For the text-containing cell, return its midpoint in [X, Y] coordinate format. 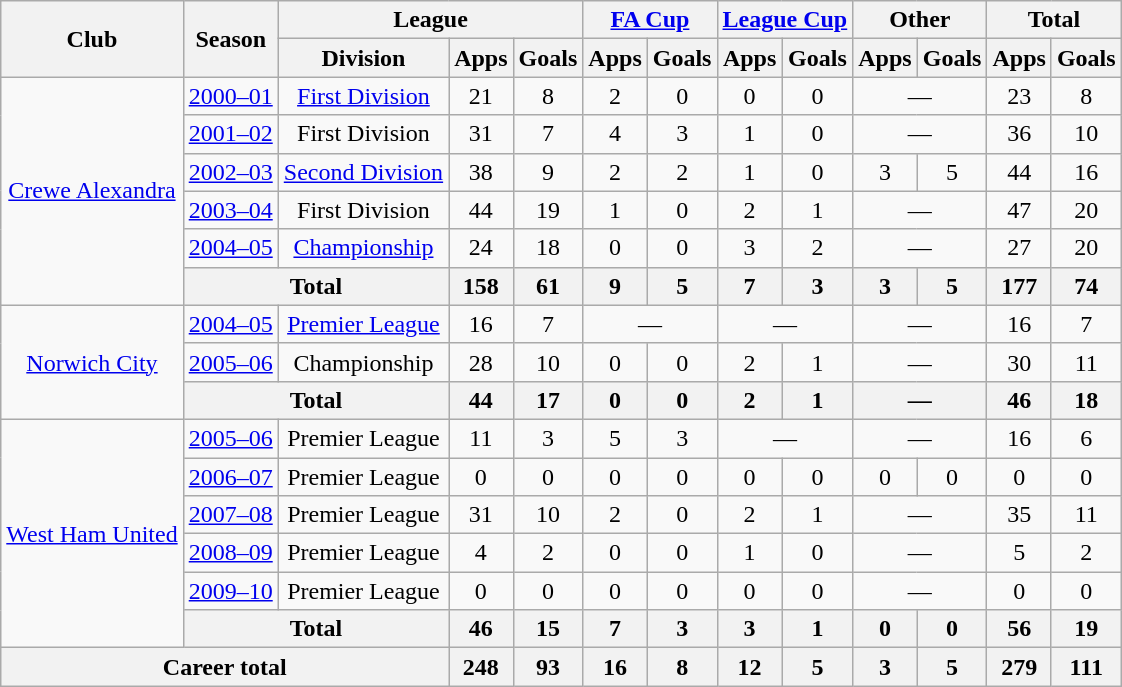
Norwich City [92, 362]
158 [481, 286]
17 [548, 400]
111 [1086, 667]
2001–02 [230, 134]
56 [1019, 629]
36 [1019, 134]
Second Division [363, 172]
Crewe Alexandra [92, 191]
6 [1086, 438]
93 [548, 667]
177 [1019, 286]
2009–10 [230, 591]
74 [1086, 286]
2006–07 [230, 477]
30 [1019, 362]
28 [481, 362]
Season [230, 39]
2000–01 [230, 96]
League [430, 20]
2002–03 [230, 172]
Club [92, 39]
West Ham United [92, 533]
2007–08 [230, 515]
23 [1019, 96]
Other [920, 20]
Division [363, 58]
248 [481, 667]
27 [1019, 248]
61 [548, 286]
League Cup [785, 20]
38 [481, 172]
FA Cup [650, 20]
Career total [225, 667]
2003–04 [230, 210]
35 [1019, 515]
279 [1019, 667]
15 [548, 629]
12 [750, 667]
47 [1019, 210]
2008–09 [230, 553]
21 [481, 96]
24 [481, 248]
